Search for the cell housing the specified text and yield its [X, Y] center coordinate. 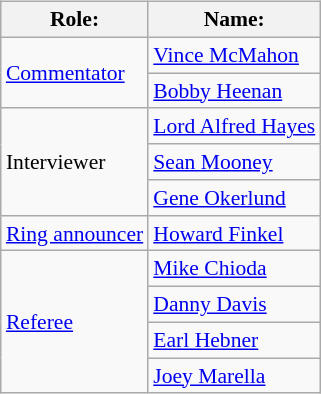
Gene Okerlund [234, 198]
Bobby Heenan [234, 91]
Referee [74, 322]
Howard Finkel [234, 233]
Sean Mooney [234, 162]
Vince McMahon [234, 55]
Commentator [74, 72]
Lord Alfred Hayes [234, 126]
Danny Davis [234, 305]
Earl Hebner [234, 340]
Name: [234, 20]
Ring announcer [74, 233]
Mike Chioda [234, 269]
Joey Marella [234, 376]
Role: [74, 20]
Interviewer [74, 162]
